Return the (X, Y) coordinate for the center point of the cell that contains the specified text.  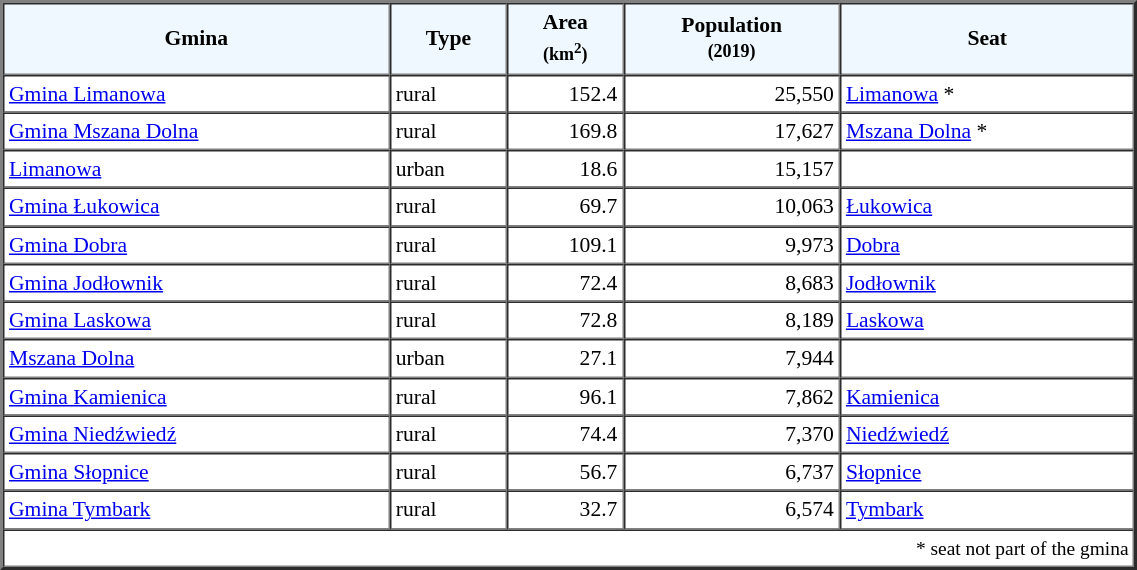
32.7 (565, 510)
7,370 (731, 434)
Limanowa (196, 169)
Gmina Łukowica (196, 207)
Area(km2) (565, 38)
25,550 (731, 93)
8,189 (731, 321)
Gmina Słopnice (196, 472)
9,973 (731, 245)
8,683 (731, 283)
109.1 (565, 245)
7,862 (731, 396)
Gmina Limanowa (196, 93)
18.6 (565, 169)
Gmina Kamienica (196, 396)
15,157 (731, 169)
Population(2019) (731, 38)
Gmina Mszana Dolna (196, 131)
Gmina Dobra (196, 245)
Seat (988, 38)
10,063 (731, 207)
Gmina Laskowa (196, 321)
Tymbark (988, 510)
Gmina Niedźwiedź (196, 434)
27.1 (565, 359)
74.4 (565, 434)
Laskowa (988, 321)
Łukowica (988, 207)
69.7 (565, 207)
Gmina Tymbark (196, 510)
17,627 (731, 131)
96.1 (565, 396)
6,574 (731, 510)
6,737 (731, 472)
Kamienica (988, 396)
Niedźwiedź (988, 434)
Jodłownik (988, 283)
Słopnice (988, 472)
72.4 (565, 283)
72.8 (565, 321)
56.7 (565, 472)
Type (448, 38)
Mszana Dolna * (988, 131)
Mszana Dolna (196, 359)
Gmina (196, 38)
169.8 (565, 131)
* seat not part of the gmina (569, 548)
152.4 (565, 93)
Dobra (988, 245)
7,944 (731, 359)
Limanowa * (988, 93)
Gmina Jodłownik (196, 283)
